Search for the cell housing the specified text and yield its [X, Y] center coordinate. 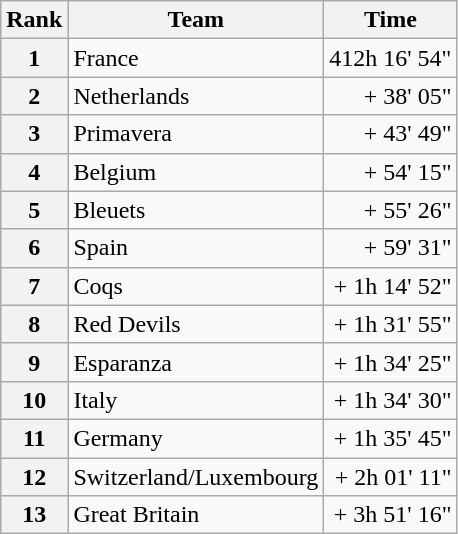
Bleuets [196, 210]
+ 59' 31" [390, 248]
4 [34, 172]
3 [34, 134]
+ 1h 34' 25" [390, 362]
412h 16' 54" [390, 58]
+ 38' 05" [390, 96]
France [196, 58]
1 [34, 58]
+ 2h 01' 11" [390, 477]
+ 1h 35' 45" [390, 438]
Switzerland/Luxembourg [196, 477]
12 [34, 477]
+ 55' 26" [390, 210]
+ 1h 14' 52" [390, 286]
+ 1h 34' 30" [390, 400]
+ 54' 15" [390, 172]
Coqs [196, 286]
Team [196, 20]
Time [390, 20]
Esparanza [196, 362]
+ 1h 31' 55" [390, 324]
9 [34, 362]
Netherlands [196, 96]
Rank [34, 20]
6 [34, 248]
8 [34, 324]
+ 3h 51' 16" [390, 515]
Spain [196, 248]
+ 43' 49" [390, 134]
7 [34, 286]
Italy [196, 400]
Belgium [196, 172]
13 [34, 515]
11 [34, 438]
Great Britain [196, 515]
10 [34, 400]
Primavera [196, 134]
2 [34, 96]
Red Devils [196, 324]
5 [34, 210]
Germany [196, 438]
